Provide the (x, y) coordinate of the cell's center where the given text is located.  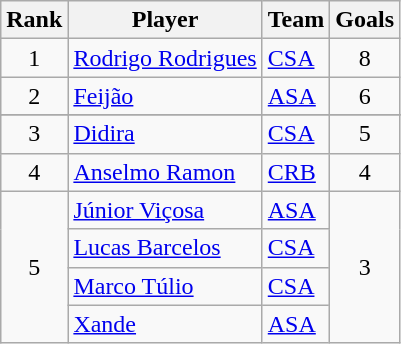
Didira (165, 134)
Rodrigo Rodrigues (165, 58)
1 (34, 58)
Júnior Viçosa (165, 210)
2 (34, 96)
Marco Túlio (165, 286)
Anselmo Ramon (165, 172)
Rank (34, 20)
Feijão (165, 96)
Lucas Barcelos (165, 248)
Player (165, 20)
8 (365, 58)
Goals (365, 20)
Team (296, 20)
CRB (296, 172)
Xande (165, 324)
6 (365, 96)
